Find where the given text appears and provide that cell's center as (x, y) coordinate. 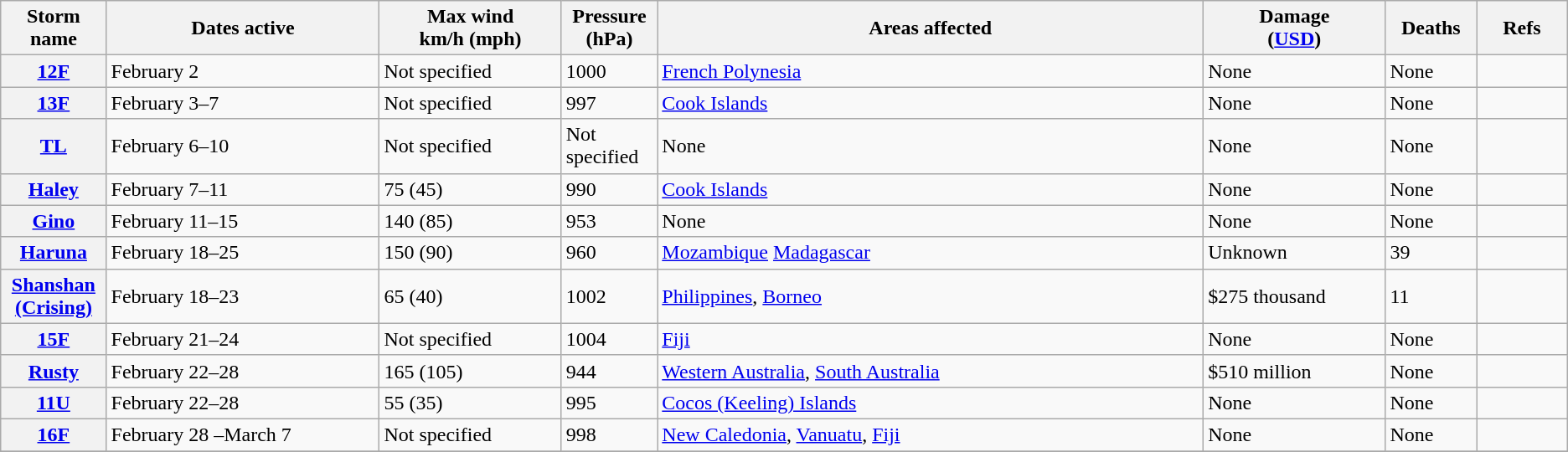
February 7–11 (243, 189)
Rusty (54, 371)
65 (40) (471, 296)
16F (54, 434)
998 (610, 434)
11 (1431, 296)
1002 (610, 296)
February 2 (243, 71)
Storm name (54, 28)
Pressure(hPa) (610, 28)
140 (85) (471, 221)
Dates active (243, 28)
15F (54, 339)
Max windkm/h (mph) (471, 28)
Haley (54, 189)
Cocos (Keeling) Islands (931, 403)
11U (54, 403)
February 18–23 (243, 296)
995 (610, 403)
Western Australia, South Australia (931, 371)
Shanshan (Crising) (54, 296)
February 6–10 (243, 146)
1000 (610, 71)
French Polynesia (931, 71)
Philippines, Borneo (931, 296)
February 11–15 (243, 221)
165 (105) (471, 371)
New Caledonia, Vanuatu, Fiji (931, 434)
TL (54, 146)
55 (35) (471, 403)
Unknown (1295, 253)
$510 million (1295, 371)
39 (1431, 253)
February 28 –March 7 (243, 434)
February 3–7 (243, 103)
75 (45) (471, 189)
Haruna (54, 253)
1004 (610, 339)
13F (54, 103)
February 18–25 (243, 253)
Areas affected (931, 28)
Damage(USD) (1295, 28)
Deaths (1431, 28)
Fiji (931, 339)
Gino (54, 221)
February 21–24 (243, 339)
Mozambique Madagascar (931, 253)
997 (610, 103)
$275 thousand (1295, 296)
Refs (1523, 28)
953 (610, 221)
12F (54, 71)
990 (610, 189)
150 (90) (471, 253)
944 (610, 371)
960 (610, 253)
